Return the (X, Y) coordinate for the center point of the cell that contains the specified text.  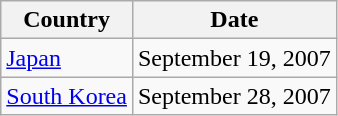
Country (67, 20)
Japan (67, 58)
Date (234, 20)
September 28, 2007 (234, 96)
South Korea (67, 96)
September 19, 2007 (234, 58)
